Detect which cell encompasses the target text, then output its [X, Y] center coordinate. 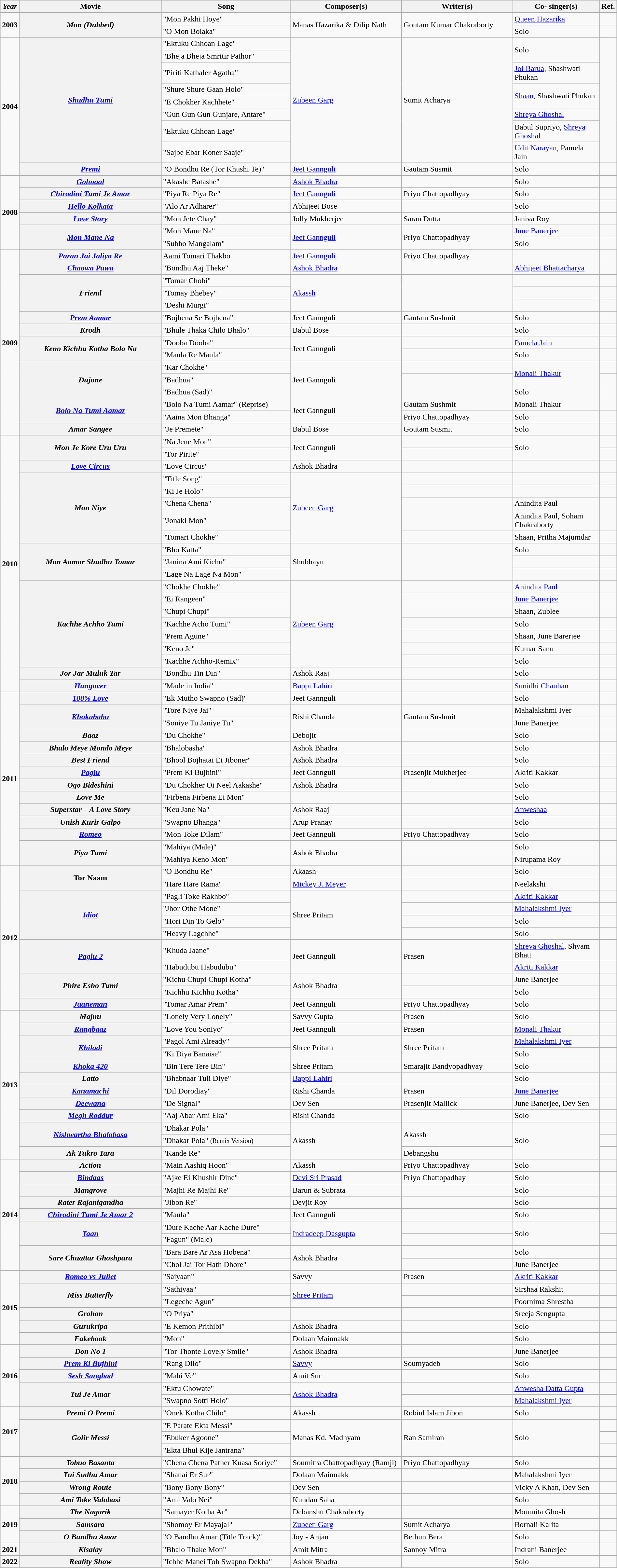
Year [10, 7]
Co- singer(s) [556, 7]
"Ajke Ei Khushir Dine" [226, 1177]
Mon (Dubbed) [90, 25]
Gautam Susmit [457, 169]
Hangover [90, 686]
Baaz [90, 735]
"Title Song" [226, 479]
Neelakshi [556, 884]
"Mon Mane Na" [226, 231]
Saran Dutta [457, 219]
"Alo Ar Adharer" [226, 206]
"Bho Katta" [226, 549]
Tui Je Amar [90, 1394]
Sesh Sangbad [90, 1376]
"Ektu Chowate" [226, 1388]
Mangrove [90, 1190]
"Chupi Chupi" [226, 612]
Unish Kurir Galpo [90, 822]
Soumitra Chattopadhyay (Ramji) [346, 1463]
Prasenjit Mallick [457, 1103]
Song [226, 7]
Miss Butterfly [90, 1295]
"Bhool Bojhatai Ei Jiboner" [226, 760]
Manas Hazarika & Dilip Nath [346, 25]
"Keu Jane Na" [226, 810]
Jolly Mukherjee [346, 219]
"Soniye Tu Janiye Tu" [226, 723]
"Tor Thonte Lovely Smile" [226, 1351]
"Mahi Ve" [226, 1376]
Bethun Bera [457, 1537]
"Je Premete" [226, 429]
"Pagli Toke Rakhbo" [226, 896]
Mickey J. Meyer [346, 884]
Shreya Ghoshal [556, 114]
"E Chokher Kachhete" [226, 102]
Romeo vs Juliet [90, 1277]
2018 [10, 1481]
"Bhabnaar Tuli Diye" [226, 1079]
Keno Kichhu Kotha Bolo Na [90, 349]
Prem Aamar [90, 318]
Indradeep Dasgupta [346, 1233]
"Tomay Bhebey" [226, 293]
Mon Niye [90, 508]
Chirodini Tumi Je Amar [90, 194]
Ref. [608, 7]
"Gun Gun Gun Gunjare, Antare" [226, 114]
Debojit [346, 735]
2015 [10, 1308]
Debangshu [457, 1153]
"Jhor Othe Mone" [226, 909]
"Shomoy Er Mayajal" [226, 1524]
June Banerjee, Dev Sen [556, 1103]
Shubhayu [346, 562]
Khiladi [90, 1048]
Amit Sur [346, 1376]
Premi [90, 169]
"Maula Re Maula" [226, 355]
"Swapno Bhanga" [226, 822]
Kumar Sanu [556, 649]
Robiul Islam Jibon [457, 1413]
Anweshaa [556, 810]
"Jonaki Mon" [226, 520]
"Shanai Er Sur" [226, 1475]
Krodh [90, 330]
Love Circus [90, 466]
"O Bondhu Re (Tor Khushi Te)" [226, 169]
Jor Jar Muluk Tar [90, 673]
2021 [10, 1549]
Barun & Subrata [346, 1190]
Sunidhi Chauhan [556, 686]
"Mahiya Keno Mon" [226, 859]
Debanshu Chakraborty [346, 1512]
"Bheja Bheja Smritir Pathor" [226, 56]
Queen Hazarika [556, 19]
"Lonely Very Lonely" [226, 1017]
Khokababu [90, 717]
"Ekta Bhul Kije Jantrana" [226, 1450]
"Deshi Murgi" [226, 305]
Chaowa Pawa [90, 268]
2009 [10, 342]
Kanamachi [90, 1091]
Mon Je Kore Uru Uru [90, 448]
"Bhalo Thake Mon" [226, 1549]
"Aaina Mon Bhanga" [226, 417]
"Legeche Agun" [226, 1301]
O Bandhu Amar [90, 1537]
"Mahiya (Male)" [226, 847]
Savvy Gupta [346, 1017]
"E Parate Ekta Messi" [226, 1425]
Shreya Ghoshal, Shyam Bhatt [556, 950]
"Du Chokher Oi Neel Aakashe" [226, 785]
Mon Mane Na [90, 237]
Idiot [90, 915]
"Na Jene Mon" [226, 442]
"Badhua (Sad)" [226, 392]
Writer(s) [457, 7]
"O Mon Bolaka" [226, 31]
"Samayer Kotha Ar" [226, 1512]
"Piya Re Piya Re" [226, 194]
"Chol Jai Tor Hath Dhore" [226, 1264]
"Dhakar Pola" [226, 1128]
2003 [10, 25]
2013 [10, 1085]
"Rang Dilo" [226, 1363]
Action [90, 1165]
"Ki Diya Banaise" [226, 1054]
"Hare Hare Rama" [226, 884]
Ami Toke Valobasi [90, 1500]
Romeo [90, 834]
"Chokhe Chokhe" [226, 587]
Grohon [90, 1314]
2004 [10, 106]
Moumita Ghosh [556, 1512]
Tobuo Basanta [90, 1463]
Sannoy Mitra [457, 1549]
The Nagarik [90, 1512]
Bornali Kalita [556, 1524]
"Kande Re" [226, 1153]
Akaash [346, 872]
"De Signal" [226, 1103]
"E Kemon Prithibi" [226, 1326]
Bindaas [90, 1177]
Priyo Chattopadhay [457, 1177]
Devi Sri Prasad [346, 1177]
Rater Rajanigandha [90, 1203]
Aami Tomari Thakbo [226, 256]
"O Bondhu Re" [226, 872]
"Dooba Dooba" [226, 342]
"Main Aashiq Hoon" [226, 1165]
"Prem Ki Bujhini" [226, 772]
Amar Sangee [90, 429]
"Kichhu Kichhu Kotha" [226, 992]
Golmaal [90, 181]
Majnu [90, 1017]
Composer(s) [346, 7]
Movie [90, 7]
"Saiyaan" [226, 1277]
Abhijeet Bose [346, 206]
Ran Samiran [457, 1438]
Ak Tukro Tara [90, 1153]
Taan [90, 1233]
"Made in India" [226, 686]
Goutam Kumar Chakraborty [457, 25]
"Mon Pakhi Hoye" [226, 19]
2014 [10, 1215]
Shaan, Shashwati Phukan [556, 96]
"Mon Toke Dilam" [226, 834]
2017 [10, 1432]
Manas Kd. Madhyam [346, 1438]
"Chena Chena Pather Kuasa Soriye" [226, 1463]
Sirshaa Rakshit [556, 1289]
Nirupama Roy [556, 859]
"Tomar Chobi" [226, 281]
Megh Roddur [90, 1116]
Janiva Roy [556, 219]
Joy - Anjan [346, 1537]
"Ki Je Holo" [226, 491]
2011 [10, 778]
Babul Supriyo, Shreya Ghoshal [556, 131]
Shaan, Zublee [556, 612]
"Onek Kotha Chilo" [226, 1413]
Fakebook [90, 1339]
"Dhakar Pola" (Remix Version) [226, 1140]
Rangbaaz [90, 1029]
"Bara Bare Ar Asa Hobena" [226, 1252]
100% Love [90, 698]
Amit Mitra [346, 1549]
Pamela Jain [556, 342]
Samsara [90, 1524]
"Jibon Re" [226, 1203]
Piya Tumi [90, 853]
"Mon Jete Chay" [226, 219]
Smarajit Bandyopadhyay [457, 1066]
Shaan, Pritha Majumdar [556, 537]
Arup Pranay [346, 822]
"Swapno Sotti Holo" [226, 1401]
Anwesha Datta Gupta [556, 1388]
Golir Messi [90, 1438]
Tor Naam [90, 878]
"Firbena Firbena Ei Mon" [226, 797]
"Tomari Chokhe" [226, 537]
Gurukripa [90, 1326]
"Love Circus" [226, 466]
"Dil Dorodiay" [226, 1091]
"Aaj Abar Ami Eka" [226, 1116]
Mon Aamar Shudhu Tomar [90, 562]
"Keno Je" [226, 649]
"Subho Mangalam" [226, 243]
"Maula" [226, 1215]
"Janina Ami Kichu" [226, 562]
Hello Kolkata [90, 206]
Prem Ki Bujhini [90, 1363]
"Tore Niye Jai" [226, 710]
Deewana [90, 1103]
Anindita Paul, Soham Chakraborty [556, 520]
"Sajbe Ebar Koner Saaje" [226, 152]
"Habudubu Habudubu" [226, 967]
"Lage Na Lage Na Mon" [226, 574]
"Bondhu Tin Din" [226, 673]
Poornima Shrestha [556, 1301]
"Dure Kache Aar Kache Dure" [226, 1227]
"Tor Pirite" [226, 454]
Best Friend [90, 760]
2012 [10, 938]
Kisalay [90, 1549]
"Prem Agune" [226, 636]
Bolo Na Tumi Aamar [90, 411]
"Du Chokhe" [226, 735]
"Badhua" [226, 380]
2019 [10, 1524]
Shaan, June Barerjee [556, 636]
Phire Esho Tumi [90, 985]
Indrani Banerjee [556, 1549]
"Hori Din To Gelo" [226, 921]
"Fagun" (Male) [226, 1240]
"Piriti Kathaler Agatha" [226, 73]
Kundan Saha [346, 1500]
Prasenjit Mukherjee [457, 772]
"Sathiyaa" [226, 1289]
Love Story [90, 219]
"Kachhe Achho-Remix" [226, 661]
Sreeja Sengupta [556, 1314]
"Khuda Jaane" [226, 950]
Tui Sudhu Amar [90, 1475]
Devjit Roy [346, 1203]
"Majhi Re Majhi Re" [226, 1190]
"Chena Chena" [226, 503]
Jaaneman [90, 1004]
"Shure Shure Gaan Holo" [226, 89]
Paglu 2 [90, 956]
"Bhalobasha" [226, 748]
"Bony Bony Bony" [226, 1487]
2022 [10, 1561]
Vicky A Khan, Dev Sen [556, 1487]
"Ebuker Agoone" [226, 1438]
Shudhu Tumi [90, 100]
Friend [90, 293]
"Bolo Na Tumi Aamar" (Reprise) [226, 405]
"Bondhu Aaj Theke" [226, 268]
Abhijeet Bhattacharya [556, 268]
Don No 1 [90, 1351]
"Pagol Ami Already" [226, 1041]
Ogo Bideshini [90, 785]
"Kichu Chupi Chupi Kotha" [226, 979]
Khoka 420 [90, 1066]
"Ei Rangeen" [226, 599]
Nishwartha Bhalobasa [90, 1134]
Premi O Premi [90, 1413]
2008 [10, 212]
"Heavy Lagchhe" [226, 933]
2016 [10, 1376]
Paglu [90, 772]
2010 [10, 564]
"Akashe Batashe" [226, 181]
Bhalo Meye Mondo Meye [90, 748]
"Kachhe Acho Tumi" [226, 624]
Latto [90, 1079]
Reality Show [90, 1561]
"Bhule Thaka Chilo Bhalo" [226, 330]
Dujone [90, 379]
Udit Narayan, Pamela Jain [556, 152]
"O Bandhu Amar (Title Track)" [226, 1537]
"Bin Tere Tere Bin" [226, 1066]
Wrong Route [90, 1487]
"Tomar Amar Prem" [226, 1004]
Kachhe Achho Tumi [90, 624]
Paran Jai Jaliya Re [90, 256]
"Mon" [226, 1339]
Soumyadeb [457, 1363]
"Ami Valo Nei" [226, 1500]
"Love You Soniyo" [226, 1029]
"Bojhena Se Bojhena" [226, 318]
"Kar Chokhe" [226, 367]
Joi Barua, Shashwati Phukan [556, 73]
Chirodini Tumi Je Amar 2 [90, 1215]
"O Priya" [226, 1314]
Love Me [90, 797]
"Ek Mutho Swapno (Sad)" [226, 698]
"Ichhe Manei Toh Swapno Dekha" [226, 1561]
Superstar – A Love Story [90, 810]
Sare Chuattar Ghoshpara [90, 1258]
Goutam Susmit [457, 429]
